Pinpoint the cell where the given text exists, returning its [X, Y] midpoint coordinate. 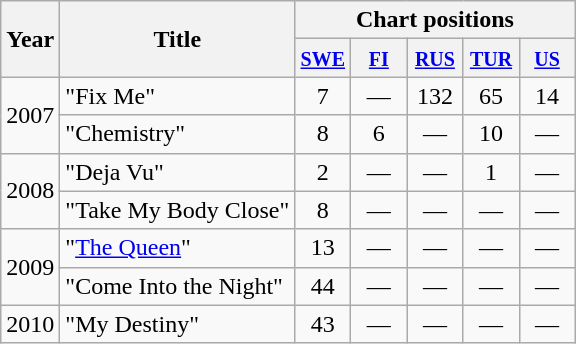
TUR [491, 58]
Title [178, 39]
43 [323, 324]
1 [491, 172]
132 [435, 96]
FI [379, 58]
2008 [30, 191]
2009 [30, 267]
"Deja Vu" [178, 172]
"My Destiny" [178, 324]
"The Queen" [178, 248]
US [547, 58]
6 [379, 134]
10 [491, 134]
2 [323, 172]
Year [30, 39]
13 [323, 248]
"Take My Body Close" [178, 210]
2007 [30, 115]
44 [323, 286]
65 [491, 96]
RUS [435, 58]
Chart positions [435, 20]
14 [547, 96]
"Chemistry" [178, 134]
7 [323, 96]
"Fix Me" [178, 96]
"Come Into the Night" [178, 286]
2010 [30, 324]
SWE [323, 58]
